Provide the (x, y) coordinate of the cell's center where the given text is located.  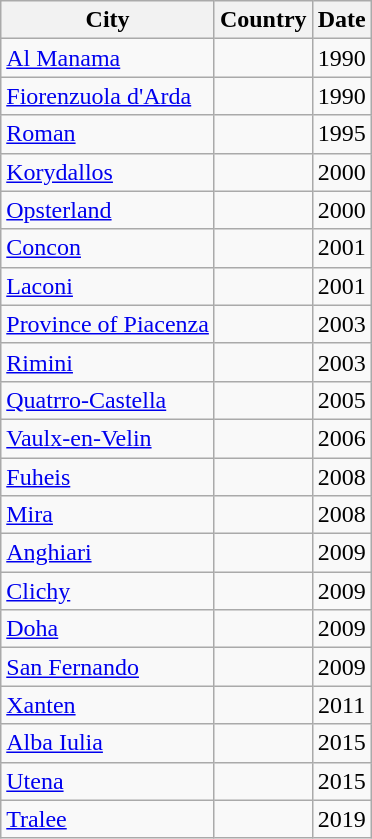
Xanten (108, 705)
2006 (342, 438)
Country (263, 20)
2019 (342, 819)
Roman (108, 134)
Laconi (108, 286)
Al Manama (108, 58)
Province of Piacenza (108, 324)
Concon (108, 248)
2005 (342, 400)
1995 (342, 134)
Korydallos (108, 172)
2011 (342, 705)
San Fernando (108, 667)
Anghiari (108, 553)
Date (342, 20)
Utena (108, 781)
Clichy (108, 591)
Fiorenzuola d'Arda (108, 96)
Tralee (108, 819)
Doha (108, 629)
Quatrro-Castella (108, 400)
Fuheis (108, 477)
Alba Iulia (108, 743)
Vaulx-en-Velin (108, 438)
Opsterland (108, 210)
City (108, 20)
Rimini (108, 362)
Mira (108, 515)
